Determine the (X, Y) coordinate at the center of the cell enclosing the given text.  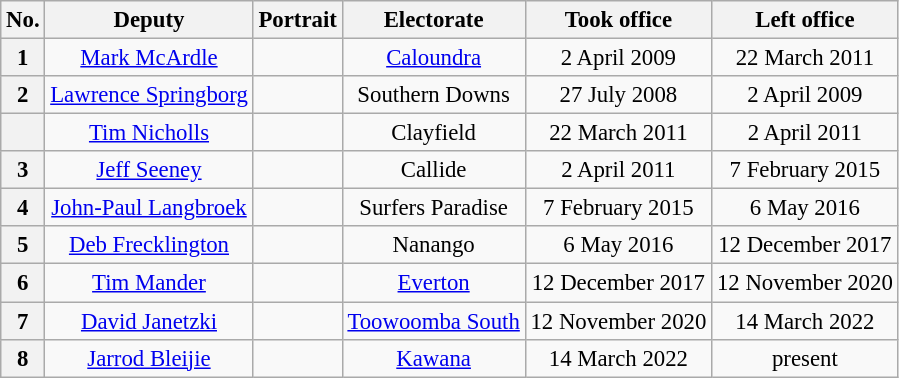
Portrait (298, 20)
Southern Downs (434, 95)
present (805, 358)
Tim Nicholls (149, 133)
Everton (434, 283)
7 (23, 321)
No. (23, 20)
5 (23, 245)
3 (23, 170)
Took office (618, 20)
Jarrod Bleijie (149, 358)
6 (23, 283)
Mark McArdle (149, 58)
Nanango (434, 245)
Deb Frecklington (149, 245)
John-Paul Langbroek (149, 208)
Callide (434, 170)
Jeff Seeney (149, 170)
Surfers Paradise (434, 208)
27 July 2008 (618, 95)
8 (23, 358)
1 (23, 58)
Electorate (434, 20)
Left office (805, 20)
Clayfield (434, 133)
4 (23, 208)
Tim Mander (149, 283)
Toowoomba South (434, 321)
2 (23, 95)
Kawana (434, 358)
Deputy (149, 20)
Lawrence Springborg (149, 95)
David Janetzki (149, 321)
Caloundra (434, 58)
